Return the (x, y) coordinate for the center point of the cell that contains the specified text.  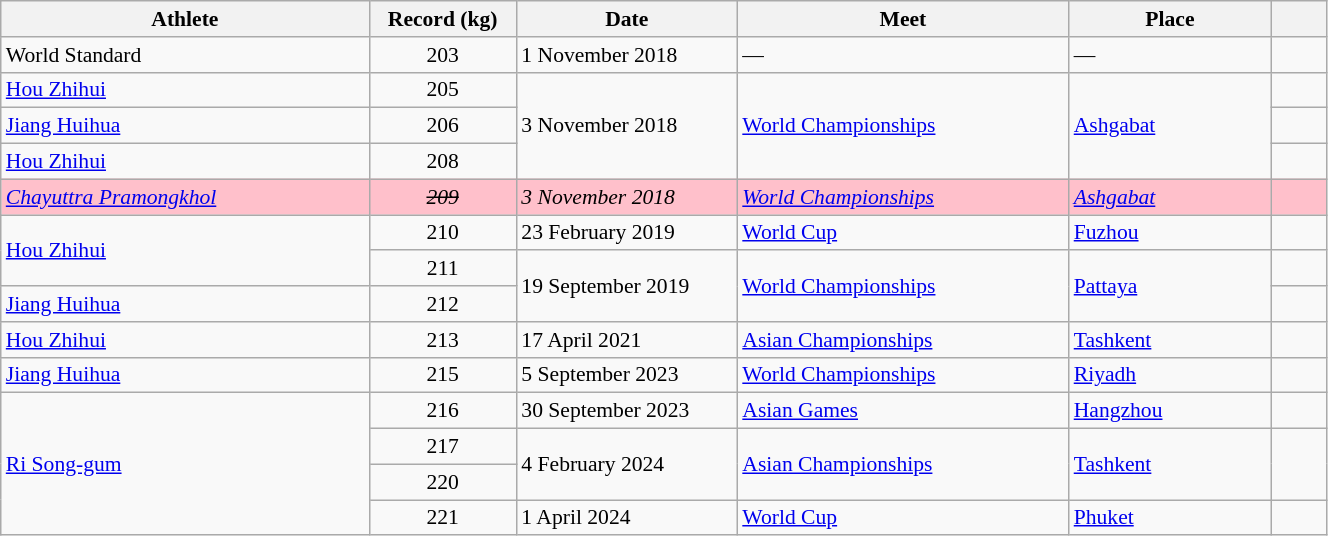
208 (442, 162)
1 April 2024 (626, 518)
205 (442, 90)
217 (442, 447)
216 (442, 411)
5 September 2023 (626, 375)
203 (442, 55)
Chayuttra Pramongkhol (185, 197)
Asian Games (902, 411)
Record (kg) (442, 19)
212 (442, 304)
Date (626, 19)
Place (1170, 19)
206 (442, 126)
Hangzhou (1170, 411)
209 (442, 197)
221 (442, 518)
Riyadh (1170, 375)
19 September 2019 (626, 286)
23 February 2019 (626, 233)
1 November 2018 (626, 55)
211 (442, 269)
17 April 2021 (626, 340)
213 (442, 340)
220 (442, 482)
Fuzhou (1170, 233)
4 February 2024 (626, 464)
Pattaya (1170, 286)
210 (442, 233)
Phuket (1170, 518)
Athlete (185, 19)
Meet (902, 19)
World Standard (185, 55)
30 September 2023 (626, 411)
215 (442, 375)
Ri Song-gum (185, 464)
